Scan for the cell matching the given text and deliver its [X, Y] coordinate at center. 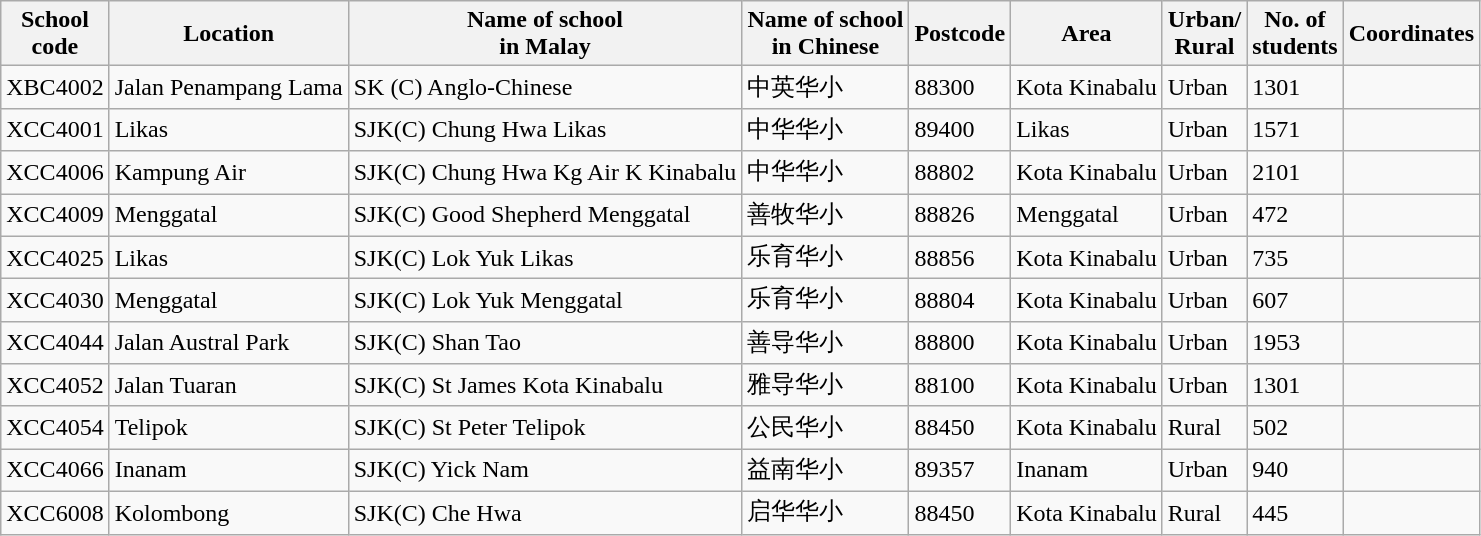
89400 [960, 130]
SJK(C) St James Kota Kinabalu [545, 386]
Postcode [960, 34]
Area [1087, 34]
XCC4025 [55, 258]
445 [1295, 512]
XCC4006 [55, 172]
善导华小 [826, 342]
SJK(C) Lok Yuk Likas [545, 258]
1953 [1295, 342]
88800 [960, 342]
善牧华小 [826, 216]
2101 [1295, 172]
Urban/Rural [1204, 34]
雅导华小 [826, 386]
735 [1295, 258]
SJK(C) Good Shepherd Menggatal [545, 216]
88826 [960, 216]
502 [1295, 428]
SJK(C) St Peter Telipok [545, 428]
Jalan Tuaran [228, 386]
Kampung Air [228, 172]
SK (C) Anglo-Chinese [545, 88]
XCC4052 [55, 386]
XCC4009 [55, 216]
XBC4002 [55, 88]
公民华小 [826, 428]
XCC4066 [55, 470]
XCC6008 [55, 512]
940 [1295, 470]
XCC4030 [55, 300]
88100 [960, 386]
SJK(C) Che Hwa [545, 512]
No. ofstudents [1295, 34]
472 [1295, 216]
Kolombong [228, 512]
Telipok [228, 428]
启华华小 [826, 512]
1571 [1295, 130]
SJK(C) Chung Hwa Likas [545, 130]
XCC4054 [55, 428]
Name of schoolin Chinese [826, 34]
SJK(C) Chung Hwa Kg Air K Kinabalu [545, 172]
XCC4001 [55, 130]
SJK(C) Shan Tao [545, 342]
Schoolcode [55, 34]
XCC4044 [55, 342]
益南华小 [826, 470]
89357 [960, 470]
Location [228, 34]
88804 [960, 300]
Coordinates [1411, 34]
Jalan Penampang Lama [228, 88]
Jalan Austral Park [228, 342]
中英华小 [826, 88]
88802 [960, 172]
SJK(C) Lok Yuk Menggatal [545, 300]
607 [1295, 300]
88856 [960, 258]
SJK(C) Yick Nam [545, 470]
Name of schoolin Malay [545, 34]
88300 [960, 88]
